Detect which cell encompasses the target text, then output its [X, Y] center coordinate. 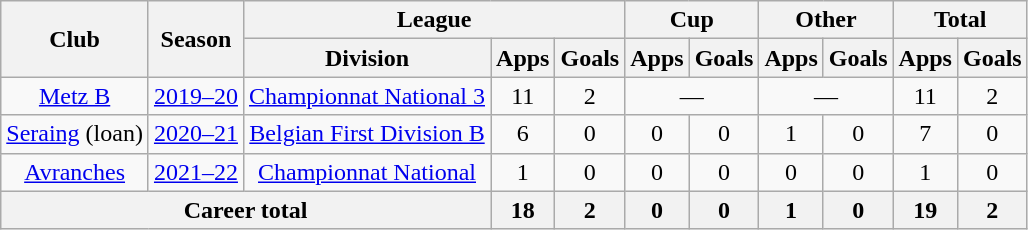
Career total [246, 210]
Cup [692, 20]
Championnat National [366, 172]
Club [75, 39]
7 [925, 134]
Seraing (loan) [75, 134]
18 [523, 210]
Belgian First Division B [366, 134]
2019–20 [196, 96]
Season [196, 39]
Total [960, 20]
League [434, 20]
Other [826, 20]
Avranches [75, 172]
6 [523, 134]
Metz B [75, 96]
19 [925, 210]
2020–21 [196, 134]
Championnat National 3 [366, 96]
Division [366, 58]
2021–22 [196, 172]
